For the text-containing cell, return its midpoint in (X, Y) coordinate format. 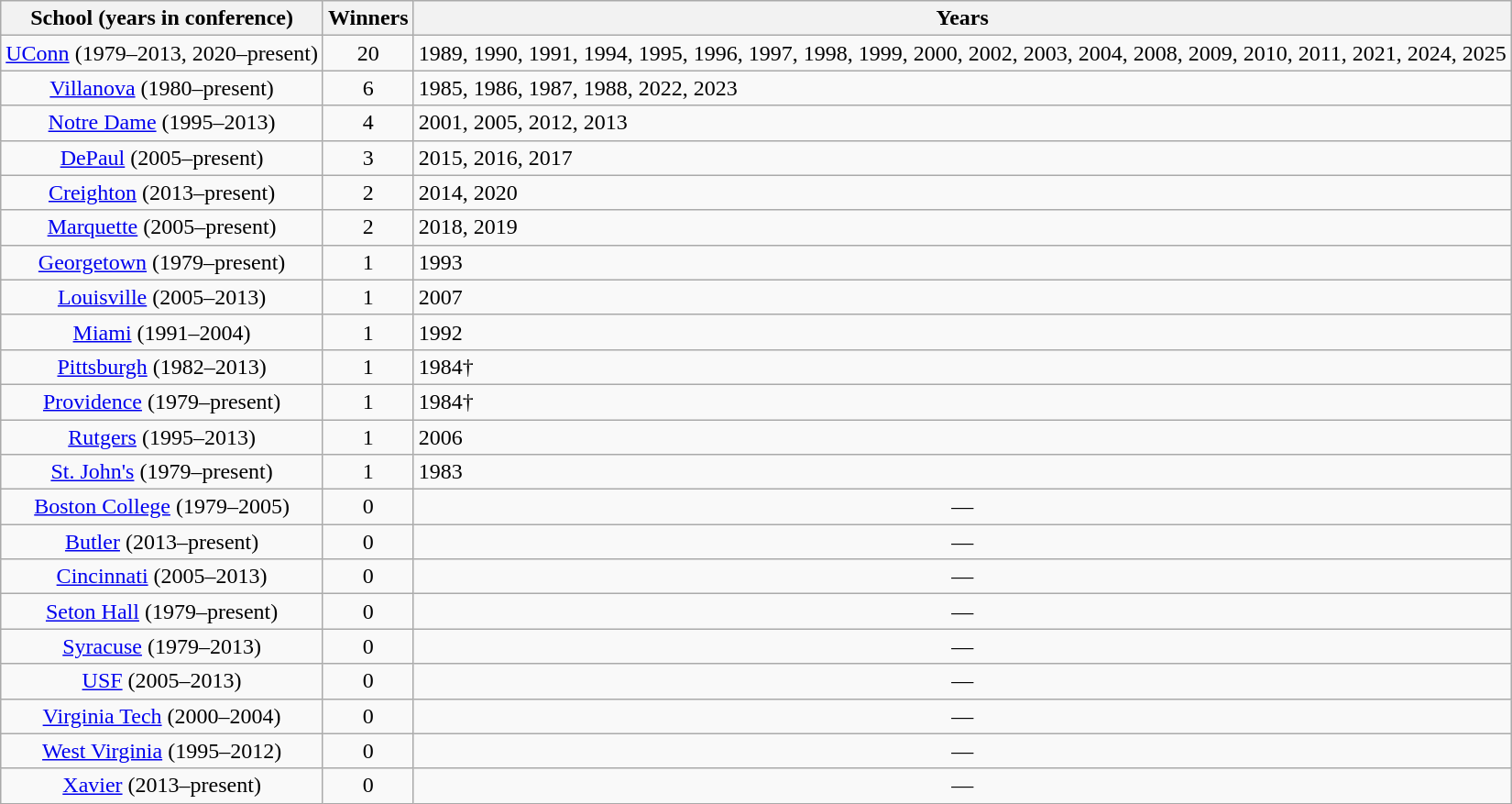
Creighton (2013–present) (162, 193)
1993 (962, 262)
1985, 1986, 1987, 1988, 2022, 2023 (962, 88)
UConn (1979–2013, 2020–present) (162, 53)
4 (368, 123)
Seton Hall (1979–present) (162, 611)
Virginia Tech (2000–2004) (162, 716)
3 (368, 158)
2007 (962, 297)
Georgetown (1979–present) (162, 262)
Pittsburgh (1982–2013) (162, 367)
2001, 2005, 2012, 2013 (962, 123)
School (years in conference) (162, 18)
2006 (962, 437)
Butler (2013–present) (162, 542)
Notre Dame (1995–2013) (162, 123)
20 (368, 53)
2018, 2019 (962, 227)
Boston College (1979–2005) (162, 507)
Villanova (1980–present) (162, 88)
Cincinnati (2005–2013) (162, 577)
Winners (368, 18)
1983 (962, 472)
2014, 2020 (962, 193)
Rutgers (1995–2013) (162, 437)
St. John's (1979–present) (162, 472)
1989, 1990, 1991, 1994, 1995, 1996, 1997, 1998, 1999, 2000, 2002, 2003, 2004, 2008, 2009, 2010, 2011, 2021, 2024, 2025 (962, 53)
West Virginia (1995–2012) (162, 751)
Xavier (2013–present) (162, 786)
6 (368, 88)
Marquette (2005–present) (162, 227)
Providence (1979–present) (162, 402)
DePaul (2005–present) (162, 158)
Louisville (2005–2013) (162, 297)
USF (2005–2013) (162, 681)
2015, 2016, 2017 (962, 158)
Syracuse (1979–2013) (162, 646)
Miami (1991–2004) (162, 332)
Years (962, 18)
1992 (962, 332)
